Search for the cell housing the specified text and yield its [X, Y] center coordinate. 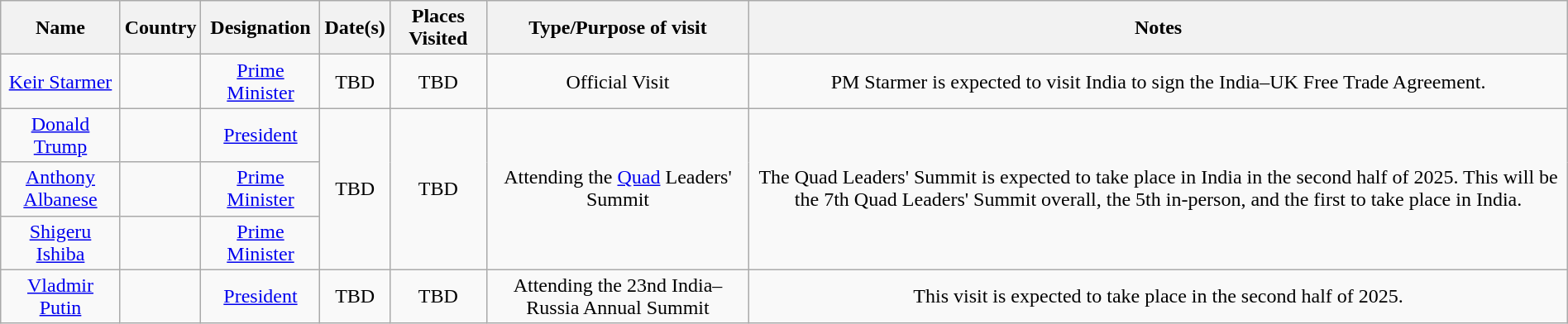
Keir Starmer [60, 81]
Attending the Quad Leaders' Summit [618, 188]
Type/Purpose of visit [618, 28]
Official Visit [618, 81]
PM Starmer is expected to visit India to sign the India–UK Free Trade Agreement. [1158, 81]
Shigeru Ishiba [60, 243]
Name [60, 28]
Notes [1158, 28]
Designation [261, 28]
Anthony Albanese [60, 188]
Places Visited [438, 28]
This visit is expected to take place in the second half of 2025. [1158, 296]
Date(s) [355, 28]
Country [160, 28]
Attending the 23nd India–Russia Annual Summit [618, 296]
Vladmir Putin [60, 296]
Donald Trump [60, 136]
